Scan for the cell matching the given text and deliver its [x, y] coordinate at center. 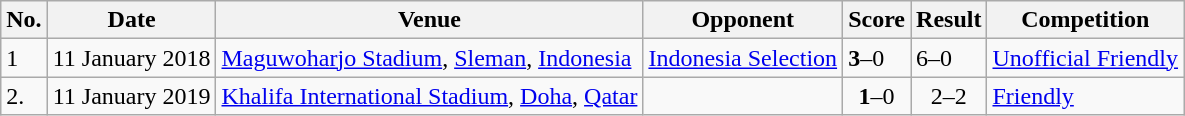
Result [949, 20]
1 [24, 58]
Khalifa International Stadium, Doha, Qatar [430, 96]
2–2 [949, 96]
3–0 [877, 58]
Date [132, 20]
Score [877, 20]
11 January 2019 [132, 96]
Unofficial Friendly [1086, 58]
Friendly [1086, 96]
Indonesia Selection [743, 58]
2. [24, 96]
1–0 [877, 96]
Maguwoharjo Stadium, Sleman, Indonesia [430, 58]
Opponent [743, 20]
Competition [1086, 20]
Venue [430, 20]
No. [24, 20]
11 January 2018 [132, 58]
6–0 [949, 58]
